Return (x, y) of the center of cell containing provided text 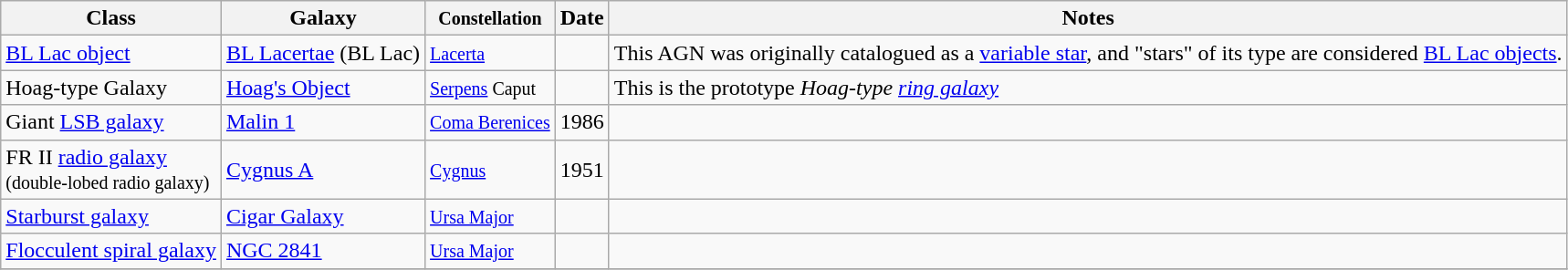
1951 (582, 170)
Starburst galaxy (111, 216)
Cygnus (491, 170)
Serpens Caput (491, 88)
Cygnus A (323, 170)
Hoag-type Galaxy (111, 88)
BL Lacertae (BL Lac) (323, 53)
Malin 1 (323, 122)
Notes (1088, 18)
Cigar Galaxy (323, 216)
Hoag's Object (323, 88)
Coma Berenices (491, 122)
BL Lac object (111, 53)
1986 (582, 122)
FR II radio galaxy(double-lobed radio galaxy) (111, 170)
Flocculent spiral galaxy (111, 251)
Lacerta (491, 53)
This is the prototype Hoag-type ring galaxy (1088, 88)
Giant LSB galaxy (111, 122)
Date (582, 18)
Class (111, 18)
This AGN was originally catalogued as a variable star, and "stars" of its type are considered BL Lac objects. (1088, 53)
NGC 2841 (323, 251)
Constellation (491, 18)
Galaxy (323, 18)
